Identify which cell holds the provided text, then report its [X, Y] central coordinate. 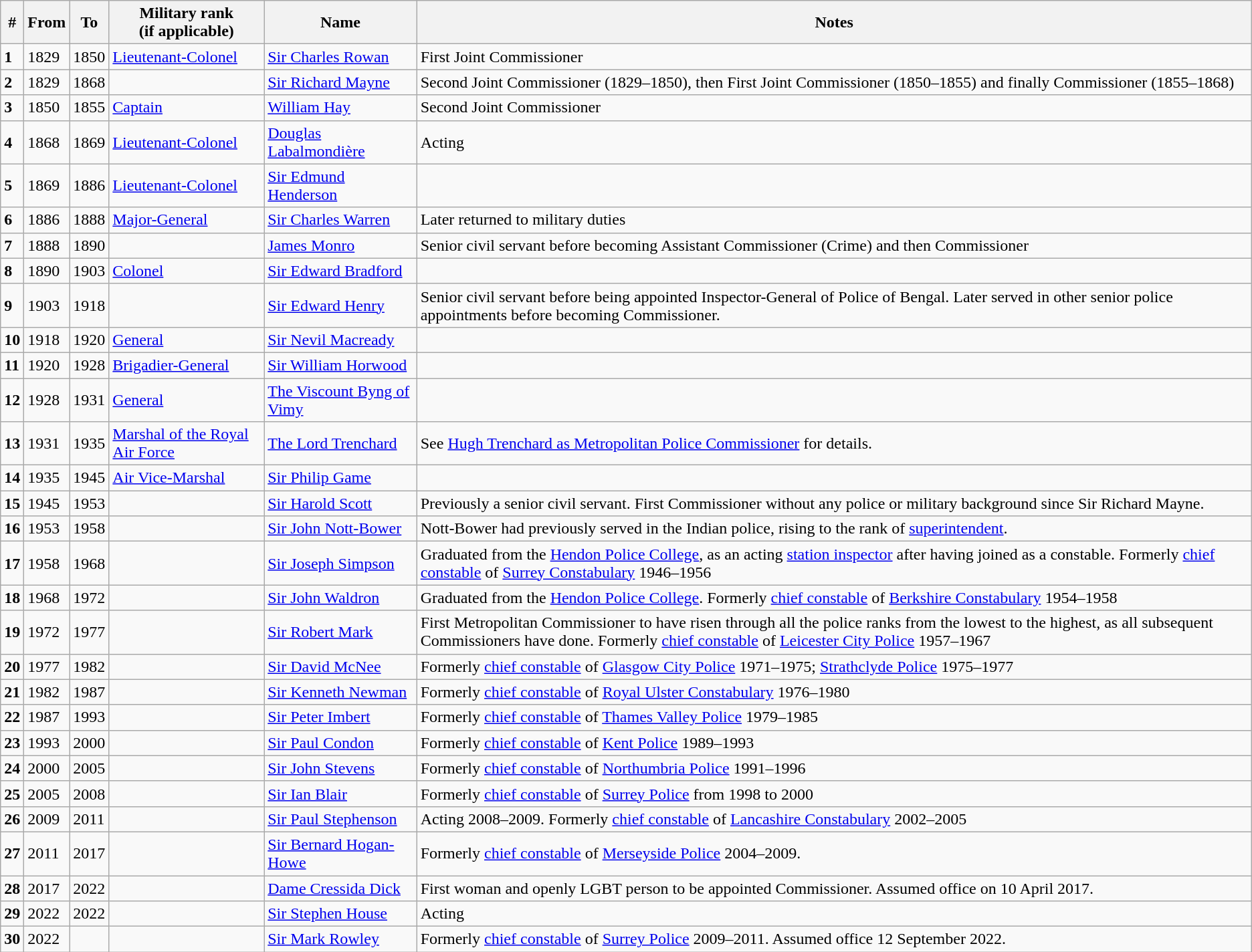
23 [12, 743]
Sir Edward Bradford [340, 271]
7 [12, 245]
Sir Nevil Macready [340, 340]
26 [12, 819]
19 [12, 632]
See Hugh Trenchard as Metropolitan Police Commissioner for details. [834, 444]
22 [12, 717]
Sir Richard Mayne [340, 82]
Sir Paul Stephenson [340, 819]
3 [12, 108]
Sir Edmund Henderson [340, 186]
12 [12, 400]
Nott-Bower had previously served in the Indian police, rising to the rank of superintendent. [834, 529]
Sir Stephen House [340, 914]
30 [12, 939]
First woman and openly LGBT person to be appointed Commissioner. Assumed office on 10 April 2017. [834, 888]
Graduated from the Hendon Police College. Formerly chief constable of Berkshire Constabulary 1954–1958 [834, 598]
9 [12, 305]
17 [12, 563]
Sir Kenneth Newman [340, 692]
Captain [187, 108]
5 [12, 186]
First Joint Commissioner [834, 57]
Notes [834, 23]
2009 [47, 819]
Sir David McNee [340, 667]
Formerly chief constable of Merseyside Police 2004–2009. [834, 853]
Senior civil servant before becoming Assistant Commissioner (Crime) and then Commissioner [834, 245]
Sir Joseph Simpson [340, 563]
16 [12, 529]
2008 [90, 794]
Sir Harold Scott [340, 503]
Sir Philip Game [340, 478]
To [90, 23]
13 [12, 444]
28 [12, 888]
Sir Edward Henry [340, 305]
Previously a senior civil servant. First Commissioner without any police or military background since Sir Richard Mayne. [834, 503]
Sir Peter Imbert [340, 717]
Sir Charles Rowan [340, 57]
8 [12, 271]
Formerly chief constable of Royal Ulster Constabulary 1976–1980 [834, 692]
Colonel [187, 271]
Sir Charles Warren [340, 220]
Sir Ian Blair [340, 794]
Acting 2008–2009. Formerly chief constable of Lancashire Constabulary 2002–2005 [834, 819]
The Lord Trenchard [340, 444]
Major-General [187, 220]
29 [12, 914]
Sir Bernard Hogan-Howe [340, 853]
Sir Paul Condon [340, 743]
William Hay [340, 108]
Formerly chief constable of Surrey Police 2009–2011. Assumed office 12 September 2022. [834, 939]
Military rank(if applicable) [187, 23]
From [47, 23]
James Monro [340, 245]
21 [12, 692]
The Viscount Byng of Vimy [340, 400]
Sir John Nott-Bower [340, 529]
Formerly chief constable of Kent Police 1989–1993 [834, 743]
Sir John Stevens [340, 768]
Name [340, 23]
Second Joint Commissioner (1829–1850), then First Joint Commissioner (1850–1855) and finally Commissioner (1855–1868) [834, 82]
6 [12, 220]
27 [12, 853]
Brigadier-General [187, 365]
Formerly chief constable of Glasgow City Police 1971–1975; Strathclyde Police 1975–1977 [834, 667]
2 [12, 82]
Formerly chief constable of Northumbria Police 1991–1996 [834, 768]
Sir William Horwood [340, 365]
Formerly chief constable of Surrey Police from 1998 to 2000 [834, 794]
11 [12, 365]
15 [12, 503]
Second Joint Commissioner [834, 108]
1 [12, 57]
20 [12, 667]
Air Vice-Marshal [187, 478]
14 [12, 478]
Sir Mark Rowley [340, 939]
Dame Cressida Dick [340, 888]
Formerly chief constable of Thames Valley Police 1979–1985 [834, 717]
Sir John Waldron [340, 598]
24 [12, 768]
1855 [90, 108]
Marshal of the Royal Air Force [187, 444]
# [12, 23]
18 [12, 598]
10 [12, 340]
25 [12, 794]
Later returned to military duties [834, 220]
Sir Robert Mark [340, 632]
Douglas Labalmondière [340, 142]
4 [12, 142]
